Provide the (X, Y) coordinate of the cell's center where the given text is located.  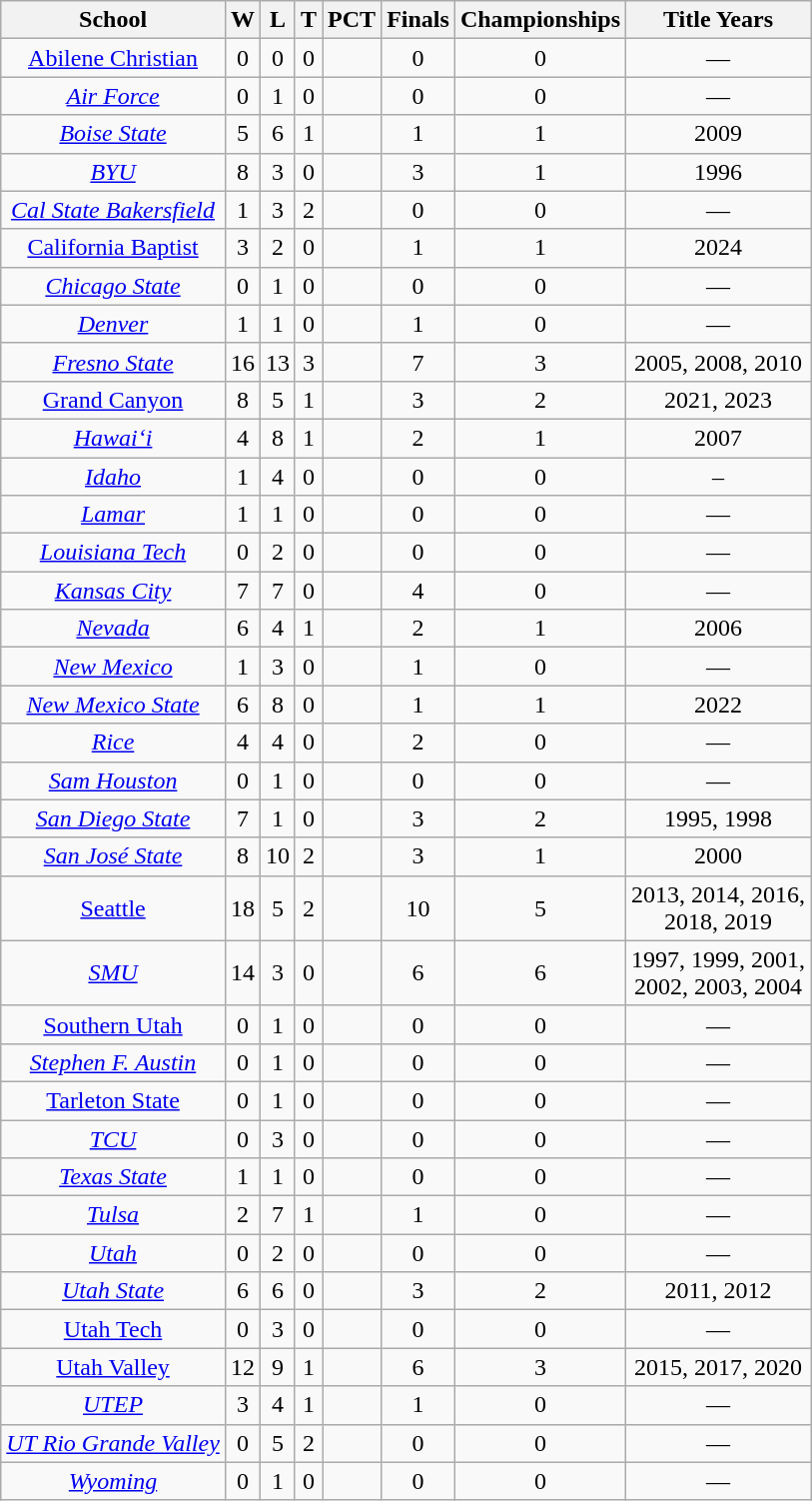
Denver (114, 324)
2007 (719, 438)
2006 (719, 629)
Southern Utah (114, 1024)
12 (242, 1367)
Nevada (114, 629)
New Mexico State (114, 705)
2022 (719, 705)
Finals (418, 20)
Utah State (114, 1291)
Boise State (114, 134)
Seattle (114, 907)
Hawai‘i (114, 438)
UT Rio Grande Valley (114, 1443)
School (114, 20)
Kansas City (114, 591)
2015, 2017, 2020 (719, 1367)
Chicago State (114, 286)
Texas State (114, 1177)
2000 (719, 856)
2021, 2023 (719, 400)
UTEP (114, 1405)
Idaho (114, 477)
Abilene Christian (114, 58)
Title Years (719, 20)
Air Force (114, 96)
2024 (719, 248)
California Baptist (114, 248)
2013, 2014, 2016,2018, 2019 (719, 907)
W (242, 20)
PCT (352, 20)
Lamar (114, 515)
Sam Houston (114, 780)
1996 (719, 172)
Fresno State (114, 362)
14 (242, 973)
Tarleton State (114, 1100)
San Diego State (114, 818)
Stephen F. Austin (114, 1062)
9 (278, 1367)
BYU (114, 172)
2005, 2008, 2010 (719, 362)
L (278, 20)
1997, 1999, 2001,2002, 2003, 2004 (719, 973)
Tulsa (114, 1215)
SMU (114, 973)
Utah (114, 1253)
1995, 1998 (719, 818)
T (308, 20)
2009 (719, 134)
Utah Tech (114, 1329)
Wyoming (114, 1481)
2011, 2012 (719, 1291)
Rice (114, 743)
Grand Canyon (114, 400)
13 (278, 362)
Cal State Bakersfield (114, 210)
Louisiana Tech (114, 553)
New Mexico (114, 667)
18 (242, 907)
Championships (539, 20)
San José State (114, 856)
– (719, 477)
16 (242, 362)
TCU (114, 1138)
Utah Valley (114, 1367)
